Search for the cell housing the specified text and yield its (X, Y) center coordinate. 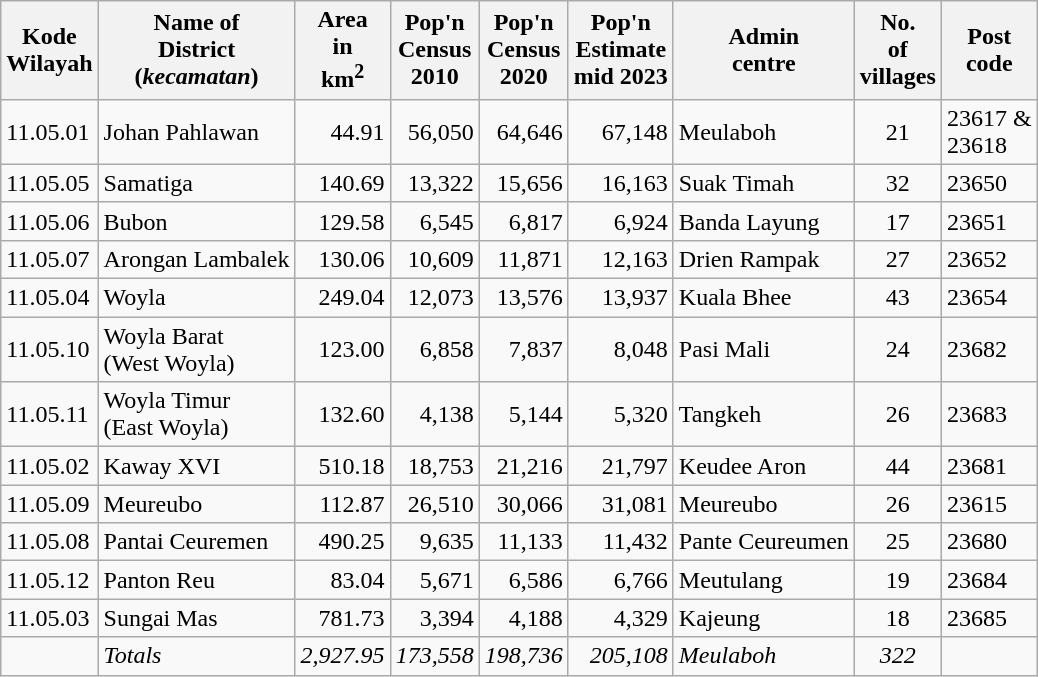
Area inkm2 (342, 50)
64,646 (524, 132)
6,858 (434, 350)
30,066 (524, 504)
140.69 (342, 183)
Woyla Timur (East Woyla) (196, 414)
23682 (989, 350)
5,671 (434, 580)
4,329 (620, 618)
No. of villages (898, 50)
11.05.12 (50, 580)
15,656 (524, 183)
23681 (989, 466)
Tangkeh (764, 414)
43 (898, 298)
205,108 (620, 656)
Name ofDistrict(kecamatan) (196, 50)
11.05.08 (50, 542)
Pasi Mali (764, 350)
12,163 (620, 259)
9,635 (434, 542)
16,163 (620, 183)
Totals (196, 656)
21,797 (620, 466)
Kuala Bhee (764, 298)
510.18 (342, 466)
11.05.04 (50, 298)
322 (898, 656)
Woyla Barat (West Woyla) (196, 350)
173,558 (434, 656)
Admincentre (764, 50)
6,924 (620, 221)
Pop'nEstimatemid 2023 (620, 50)
26,510 (434, 504)
5,320 (620, 414)
123.00 (342, 350)
Pantai Ceuremen (196, 542)
19 (898, 580)
27 (898, 259)
32 (898, 183)
11.05.06 (50, 221)
129.58 (342, 221)
198,736 (524, 656)
Bubon (196, 221)
11.05.11 (50, 414)
4,188 (524, 618)
17 (898, 221)
11,871 (524, 259)
11.05.02 (50, 466)
112.87 (342, 504)
11.05.07 (50, 259)
23684 (989, 580)
18 (898, 618)
Pante Ceureumen (764, 542)
3,394 (434, 618)
Drien Rampak (764, 259)
13,576 (524, 298)
Postcode (989, 50)
7,837 (524, 350)
21 (898, 132)
Johan Pahlawan (196, 132)
13,937 (620, 298)
2,927.95 (342, 656)
11.05.09 (50, 504)
Kajeung (764, 618)
11.05.05 (50, 183)
Samatiga (196, 183)
21,216 (524, 466)
44.91 (342, 132)
11.05.03 (50, 618)
11.05.10 (50, 350)
23650 (989, 183)
Arongan Lambalek (196, 259)
Woyla (196, 298)
Pop'nCensus2010 (434, 50)
10,609 (434, 259)
KodeWilayah (50, 50)
67,148 (620, 132)
13,322 (434, 183)
23617 &23618 (989, 132)
23654 (989, 298)
Meutulang (764, 580)
11,133 (524, 542)
Panton Reu (196, 580)
23680 (989, 542)
4,138 (434, 414)
56,050 (434, 132)
6,817 (524, 221)
Sungai Mas (196, 618)
23683 (989, 414)
Suak Timah (764, 183)
8,048 (620, 350)
Kaway XVI (196, 466)
5,144 (524, 414)
23615 (989, 504)
781.73 (342, 618)
Pop'nCensus2020 (524, 50)
12,073 (434, 298)
11.05.01 (50, 132)
23685 (989, 618)
132.60 (342, 414)
Banda Layung (764, 221)
31,081 (620, 504)
490.25 (342, 542)
130.06 (342, 259)
24 (898, 350)
249.04 (342, 298)
6,545 (434, 221)
83.04 (342, 580)
Keudee Aron (764, 466)
6,586 (524, 580)
11,432 (620, 542)
23652 (989, 259)
44 (898, 466)
23651 (989, 221)
6,766 (620, 580)
18,753 (434, 466)
25 (898, 542)
